From the cell containing the given text, extract its center point as (X, Y) coordinate. 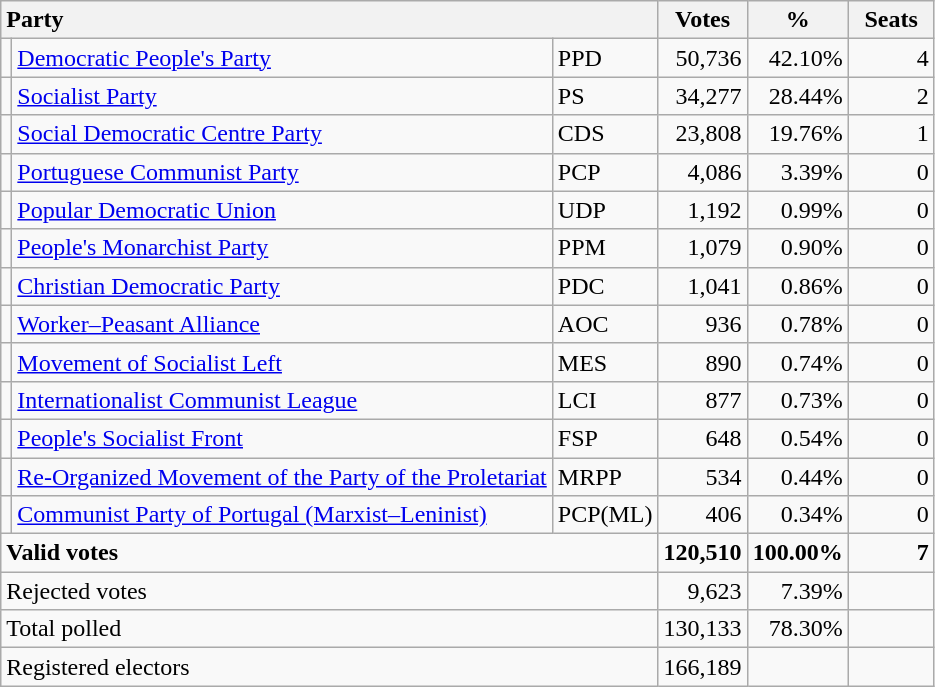
Registered electors (330, 667)
0.44% (798, 477)
130,133 (702, 629)
34,277 (702, 96)
Valid votes (330, 553)
Seats (891, 20)
23,808 (702, 134)
% (798, 20)
7.39% (798, 591)
Socialist Party (282, 96)
0.34% (798, 515)
LCI (605, 400)
FSP (605, 438)
Worker–Peasant Alliance (282, 324)
50,736 (702, 58)
Internationalist Communist League (282, 400)
0.86% (798, 286)
42.10% (798, 58)
MRPP (605, 477)
1,041 (702, 286)
Popular Democratic Union (282, 210)
0.54% (798, 438)
0.99% (798, 210)
Democratic People's Party (282, 58)
People's Socialist Front (282, 438)
406 (702, 515)
7 (891, 553)
People's Monarchist Party (282, 248)
0.74% (798, 362)
PPM (605, 248)
Party (330, 20)
78.30% (798, 629)
AOC (605, 324)
4 (891, 58)
Total polled (330, 629)
0.90% (798, 248)
936 (702, 324)
UDP (605, 210)
Rejected votes (330, 591)
PDC (605, 286)
9,623 (702, 591)
166,189 (702, 667)
534 (702, 477)
1,079 (702, 248)
Christian Democratic Party (282, 286)
PCP (605, 172)
0.73% (798, 400)
CDS (605, 134)
890 (702, 362)
1 (891, 134)
120,510 (702, 553)
MES (605, 362)
100.00% (798, 553)
Votes (702, 20)
3.39% (798, 172)
PPD (605, 58)
1,192 (702, 210)
Movement of Socialist Left (282, 362)
4,086 (702, 172)
PS (605, 96)
648 (702, 438)
Re-Organized Movement of the Party of the Proletariat (282, 477)
PCP(ML) (605, 515)
0.78% (798, 324)
877 (702, 400)
Communist Party of Portugal (Marxist–Leninist) (282, 515)
19.76% (798, 134)
Social Democratic Centre Party (282, 134)
28.44% (798, 96)
Portuguese Communist Party (282, 172)
2 (891, 96)
